Identify which cell holds the provided text, then report its (X, Y) central coordinate. 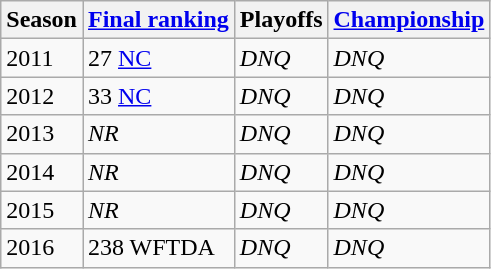
238 WFTDA (158, 248)
2011 (42, 58)
33 NC (158, 96)
27 NC (158, 58)
Final ranking (158, 20)
2016 (42, 248)
Season (42, 20)
2012 (42, 96)
2014 (42, 172)
2013 (42, 134)
2015 (42, 210)
Championship (409, 20)
Playoffs (281, 20)
